Find where the given text appears and provide that cell's center as (X, Y) coordinate. 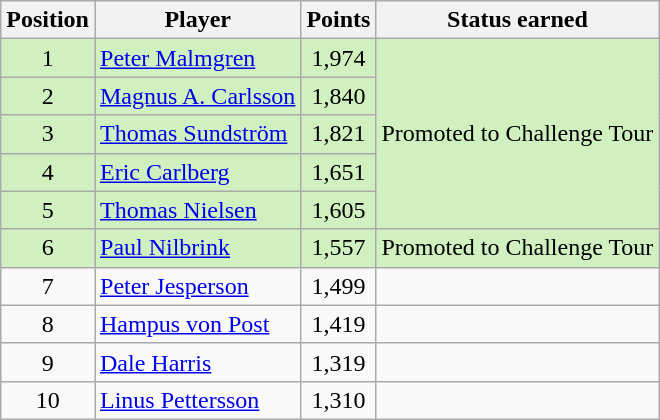
10 (48, 400)
1,499 (338, 286)
Peter Malmgren (197, 58)
1,651 (338, 172)
1,319 (338, 362)
3 (48, 134)
2 (48, 96)
1 (48, 58)
1,310 (338, 400)
Position (48, 20)
9 (48, 362)
1,821 (338, 134)
Hampus von Post (197, 324)
1,605 (338, 210)
8 (48, 324)
5 (48, 210)
Player (197, 20)
1,419 (338, 324)
Thomas Nielsen (197, 210)
Points (338, 20)
Magnus A. Carlsson (197, 96)
6 (48, 248)
Dale Harris (197, 362)
7 (48, 286)
Paul Nilbrink (197, 248)
1,974 (338, 58)
4 (48, 172)
Thomas Sundström (197, 134)
Eric Carlberg (197, 172)
1,557 (338, 248)
Linus Pettersson (197, 400)
1,840 (338, 96)
Peter Jesperson (197, 286)
Status earned (518, 20)
